Return (x, y) of the center of cell containing provided text 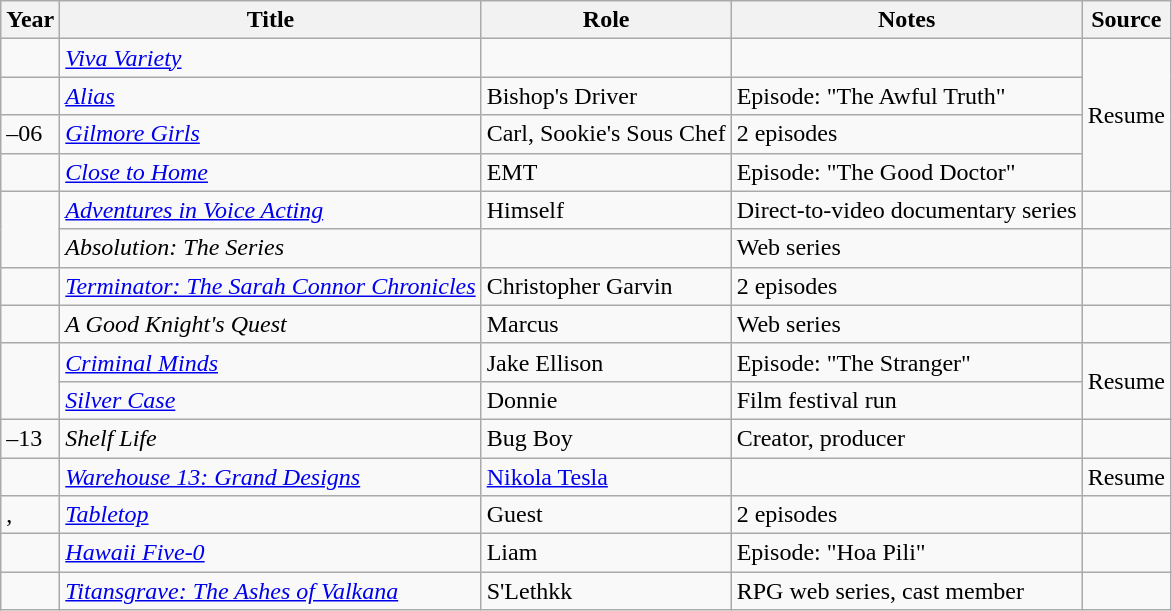
Film festival run (906, 400)
Episode: "Hoa Pili" (906, 553)
Direct-to-video documentary series (906, 210)
Title (270, 20)
Source (1126, 20)
Tabletop (270, 515)
–13 (30, 438)
EMT (606, 172)
Silver Case (270, 400)
Role (606, 20)
Year (30, 20)
Liam (606, 553)
Shelf Life (270, 438)
Gilmore Girls (270, 134)
Donnie (606, 400)
Himself (606, 210)
Nikola Tesla (606, 477)
Adventures in Voice Acting (270, 210)
, (30, 515)
Bishop's Driver (606, 96)
–06 (30, 134)
Creator, producer (906, 438)
Carl, Sookie's Sous Chef (606, 134)
Criminal Minds (270, 362)
Christopher Garvin (606, 286)
Bug Boy (606, 438)
Titansgrave: The Ashes of Valkana (270, 591)
RPG web series, cast member (906, 591)
Terminator: The Sarah Connor Chronicles (270, 286)
Episode: "The Stranger" (906, 362)
Episode: "The Awful Truth" (906, 96)
Warehouse 13: Grand Designs (270, 477)
Jake Ellison (606, 362)
Notes (906, 20)
Alias (270, 96)
Close to Home (270, 172)
Viva Variety (270, 58)
A Good Knight's Quest (270, 324)
Absolution: The Series (270, 248)
Marcus (606, 324)
Guest (606, 515)
S'Lethkk (606, 591)
Episode: "The Good Doctor" (906, 172)
Hawaii Five-0 (270, 553)
